Return [X, Y] of the center of cell containing provided text 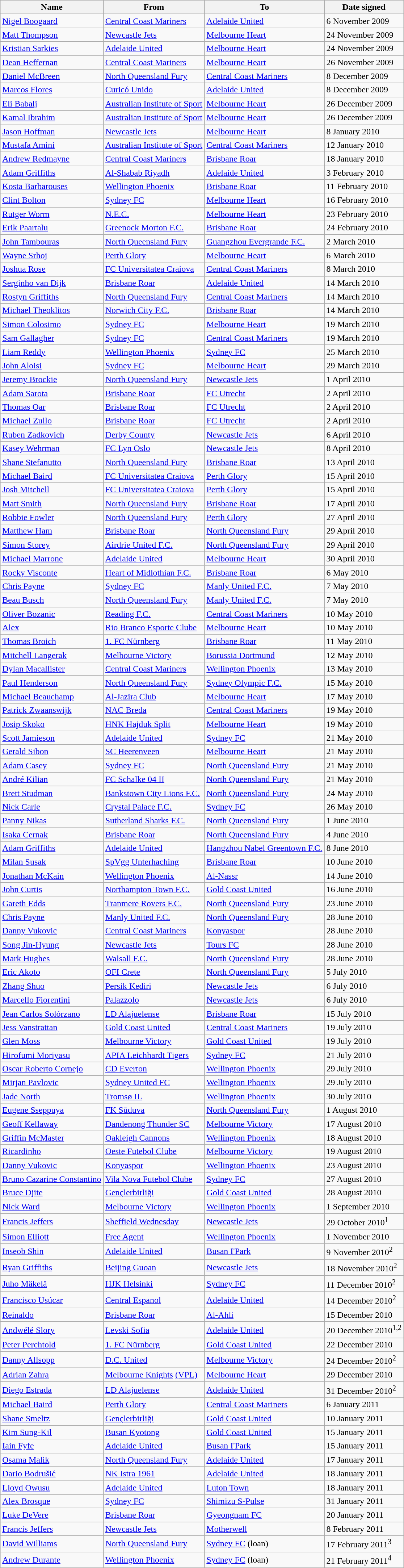
1 April 2010 [364, 379]
Matt Smith [52, 503]
11 December 20102 [364, 1284]
Andwélé Slory [52, 1330]
N.E.C. [154, 214]
Panny Nikas [52, 820]
Melbourne Knights (VPL) [154, 1375]
31 December 20102 [364, 1389]
28 August 2010 [364, 1193]
Curicó Unido [154, 90]
17 August 2010 [364, 1124]
Nick Carle [52, 807]
16 June 2010 [364, 890]
8 January 2010 [364, 131]
Jonathan McKain [52, 876]
11 May 2010 [364, 641]
Gareth Edds [52, 903]
Heart of Midlothian F.C. [154, 572]
Dylan Macallister [52, 669]
Luton Town [264, 1487]
13 May 2010 [364, 669]
20 January 2011 [364, 1515]
Michael Beauchamp [52, 697]
Rutger Worm [52, 214]
Norwich City F.C. [154, 310]
Jason Hoffman [52, 131]
16 February 2010 [364, 200]
1 September 2010 [364, 1207]
29 March 2010 [364, 365]
Beijing Guoan [154, 1268]
Derby County [154, 435]
Oliver Bozanic [52, 614]
From [154, 7]
29 October 20101 [364, 1221]
Motherwell [264, 1529]
Francisco Usúcar [52, 1300]
17 January 2011 [364, 1460]
Central Espanol [154, 1300]
Joshua Rose [52, 269]
Al-Jazira Club [154, 697]
HJK Helsinki [154, 1284]
FC Schalke 04 II [154, 779]
Greenock Morton F.C. [154, 228]
Simon Colosimo [52, 324]
Simon Storey [52, 545]
27 April 2010 [364, 517]
Kasey Wehrman [52, 448]
Oakleigh Cannons [154, 1138]
Adrian Zahra [52, 1375]
Crystal Palace F.C. [154, 807]
15 May 2010 [364, 683]
6 March 2010 [364, 255]
Reading F.C. [154, 614]
Kamal Ibrahim [52, 117]
Osama Malik [52, 1460]
Reinaldo [52, 1315]
CD Everton [154, 1069]
Palazzolo [154, 1000]
FK Sūduva [154, 1110]
Northampton Town F.C. [154, 890]
SpVgg Unterhaching [154, 862]
Josip Skoko [52, 724]
1 June 2010 [364, 820]
Wayne Srhoj [52, 255]
25 March 2010 [364, 352]
John Tambouras [52, 242]
Matthew Ham [52, 531]
1 August 2010 [364, 1110]
6 November 2009 [364, 21]
6 January 2011 [364, 1405]
Juho Mäkelä [52, 1284]
Adam Sarota [52, 393]
Al-Nassr [264, 876]
Marcos Flores [52, 90]
David Williams [52, 1544]
15 December 2010 [364, 1315]
30 April 2010 [364, 559]
17 February 20113 [364, 1544]
24 December 20102 [364, 1360]
Shane Smeltz [52, 1418]
8 June 2010 [364, 848]
Persik Kediri [154, 986]
Paul Henderson [52, 683]
Alex Brosque [52, 1501]
9 November 20102 [364, 1252]
Ruben Zadkovich [52, 435]
Shane Stefanutto [52, 462]
Ricardinho [52, 1151]
Brett Studman [52, 793]
Simon Elliott [52, 1237]
Rostyn Griffiths [52, 297]
Robbie Fowler [52, 517]
Adam Casey [52, 765]
Al-Ahli [264, 1315]
Kristian Sarkies [52, 49]
Matt Thompson [52, 35]
Iain Fyfe [52, 1446]
Shimizu S-Pulse [264, 1501]
Josh Mitchell [52, 490]
18 January 2010 [364, 159]
Hirofumi Moriyasu [52, 1055]
Ryan Griffiths [52, 1268]
Gerald Sibon [52, 752]
Kim Sung-Kil [52, 1432]
21 February 20114 [364, 1560]
Eli Babalj [52, 104]
24 February 2010 [364, 228]
Milan Susak [52, 862]
Date signed [364, 7]
Borussia Dortmund [264, 655]
8 March 2010 [364, 269]
Mustafa Amini [52, 145]
To [264, 7]
Bruno Cazarine Constantino [52, 1179]
15 July 2010 [364, 1013]
4 June 2010 [364, 834]
Tranmere Rovers F.C. [154, 903]
Diego Estrada [52, 1389]
NK Istra 1961 [154, 1473]
Vila Nova Futebol Clube [154, 1179]
18 August 2010 [364, 1138]
17 May 2010 [364, 697]
1 November 2010 [364, 1237]
John Aloisi [52, 365]
14 December 20102 [364, 1300]
8 February 2011 [364, 1529]
17 April 2010 [364, 503]
Jade North [52, 1096]
Guangzhou Evergrande F.C. [264, 242]
FC Lyn Oslo [154, 448]
Rocky Visconte [52, 572]
Sam Gallagher [52, 338]
Mitchell Langerak [52, 655]
Airdrie United F.C. [154, 545]
Jeremy Brockie [52, 379]
Inseob Shin [52, 1252]
Thomas Oar [52, 407]
Dean Heffernan [52, 62]
Michael Zullo [52, 421]
Lloyd Owusu [52, 1487]
Kosta Barbarouses [52, 187]
10 June 2010 [364, 862]
Sydney United FC [154, 1083]
Alex [52, 628]
Sheffield Wednesday [154, 1221]
Free Agent [154, 1237]
Beau Busch [52, 600]
20 December 20101,2 [364, 1330]
5 July 2010 [364, 972]
Dandenong Thunder SC [154, 1124]
Al-Shabab Riyadh [154, 173]
John Curtis [52, 890]
23 June 2010 [364, 903]
26 May 2010 [364, 807]
Walsall F.C. [154, 958]
21 July 2010 [364, 1055]
Danny Allsopp [52, 1360]
22 December 2010 [364, 1345]
SC Heerenveen [154, 752]
Tromsø IL [154, 1096]
Name [52, 7]
Peter Perchtold [52, 1345]
Oeste Futebol Clube [154, 1151]
Andrew Redmayne [52, 159]
29 December 2010 [364, 1375]
31 January 2011 [364, 1501]
6 May 2010 [364, 572]
Marcello Fiorentini [52, 1000]
30 July 2010 [364, 1096]
Daniel McBreen [52, 76]
Liam Reddy [52, 352]
11 February 2010 [364, 187]
Nick Ward [52, 1207]
Michael Marrone [52, 559]
Jess Vanstrattan [52, 1027]
Erik Paartalu [52, 228]
24 May 2010 [364, 793]
Levski Sofia [154, 1330]
2 March 2010 [364, 242]
10 January 2011 [364, 1418]
Sydney Olympic F.C. [264, 683]
Busan Kyotong [154, 1432]
Nigel Boogaard [52, 21]
12 January 2010 [364, 145]
Song Jin-Hyung [52, 945]
Sutherland Sharks F.C. [154, 820]
Bankstown City Lions F.C. [154, 793]
Luke DeVere [52, 1515]
Andrew Durante [52, 1560]
Serginho van Dijk [52, 283]
Zhang Shuo [52, 986]
D.C. United [154, 1360]
Tours FC [264, 945]
Oscar Roberto Cornejo [52, 1069]
Jean Carlos Solórzano [52, 1013]
Glen Moss [52, 1041]
Geoff Kellaway [52, 1124]
Gyeongnam FC [264, 1515]
André Kilian [52, 779]
Isaka Cernak [52, 834]
Clint Bolton [52, 200]
27 August 2010 [364, 1179]
NAC Breda [154, 710]
12 May 2010 [364, 655]
Hangzhou Nabel Greentown F.C. [264, 848]
Michael Theoklitos [52, 310]
Griffin McMaster [52, 1138]
Thomas Broich [52, 641]
26 November 2009 [364, 62]
3 February 2010 [364, 173]
18 November 20102 [364, 1268]
Scott Jamieson [52, 738]
8 April 2010 [364, 448]
Bruce Djite [52, 1193]
Eugene Sseppuya [52, 1110]
Rio Branco Esporte Clube [154, 628]
13 April 2010 [364, 462]
23 February 2010 [364, 214]
19 August 2010 [364, 1151]
Eric Akoto [52, 972]
Mark Hughes [52, 958]
HNK Hajduk Split [154, 724]
14 June 2010 [364, 876]
23 August 2010 [364, 1165]
Mirjan Pavlovic [52, 1083]
6 April 2010 [364, 435]
Dario Bodrušić [52, 1473]
Patrick Zwaanswijk [52, 710]
APIA Leichhardt Tigers [154, 1055]
OFI Crete [154, 972]
